Provide the (X, Y) coordinate of the cell's center where the given text is located.  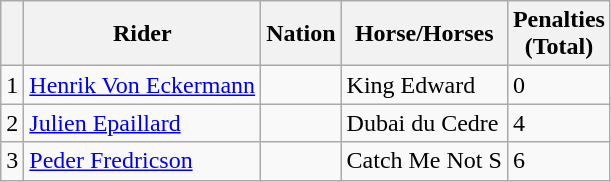
Henrik Von Eckermann (142, 85)
Rider (142, 34)
Nation (301, 34)
Catch Me Not S (424, 161)
King Edward (424, 85)
2 (12, 123)
6 (558, 161)
1 (12, 85)
3 (12, 161)
Julien Epaillard (142, 123)
Dubai du Cedre (424, 123)
Penalties(Total) (558, 34)
Peder Fredricson (142, 161)
0 (558, 85)
4 (558, 123)
Horse/Horses (424, 34)
